Scan for the cell matching the given text and deliver its (x, y) coordinate at center. 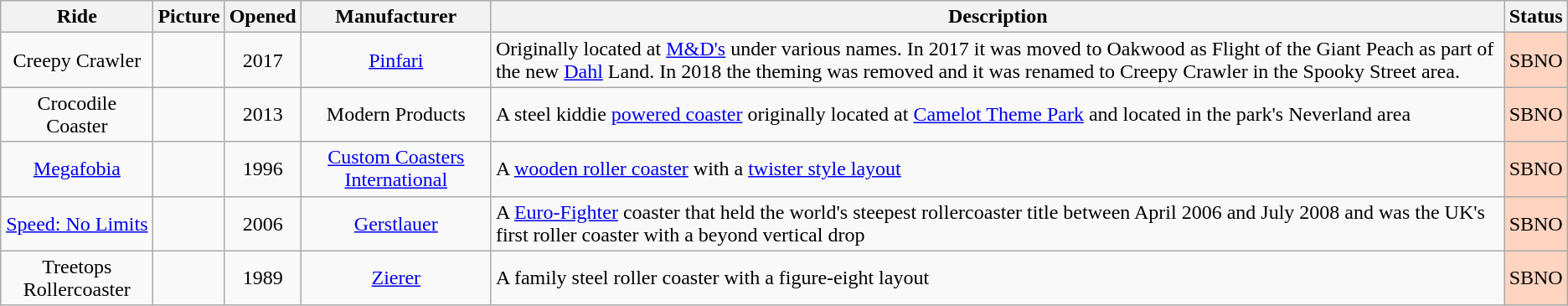
A wooden roller coaster with a twister style layout (998, 169)
Modern Products (395, 114)
Custom Coasters International (395, 169)
1996 (263, 169)
Description (998, 17)
2006 (263, 223)
Picture (189, 17)
A steel kiddie powered coaster originally located at Camelot Theme Park and located in the park's Neverland area (998, 114)
A family steel roller coaster with a figure-eight layout (998, 278)
2013 (263, 114)
Manufacturer (395, 17)
2017 (263, 60)
Gerstlauer (395, 223)
Crocodile Coaster (77, 114)
Speed: No Limits (77, 223)
Status (1536, 17)
Pinfari (395, 60)
Megafobia (77, 169)
Creepy Crawler (77, 60)
Ride (77, 17)
Opened (263, 17)
Zierer (395, 278)
Treetops Rollercoaster (77, 278)
1989 (263, 278)
